Locate the cell with the specified text and output its (X, Y) center coordinate. 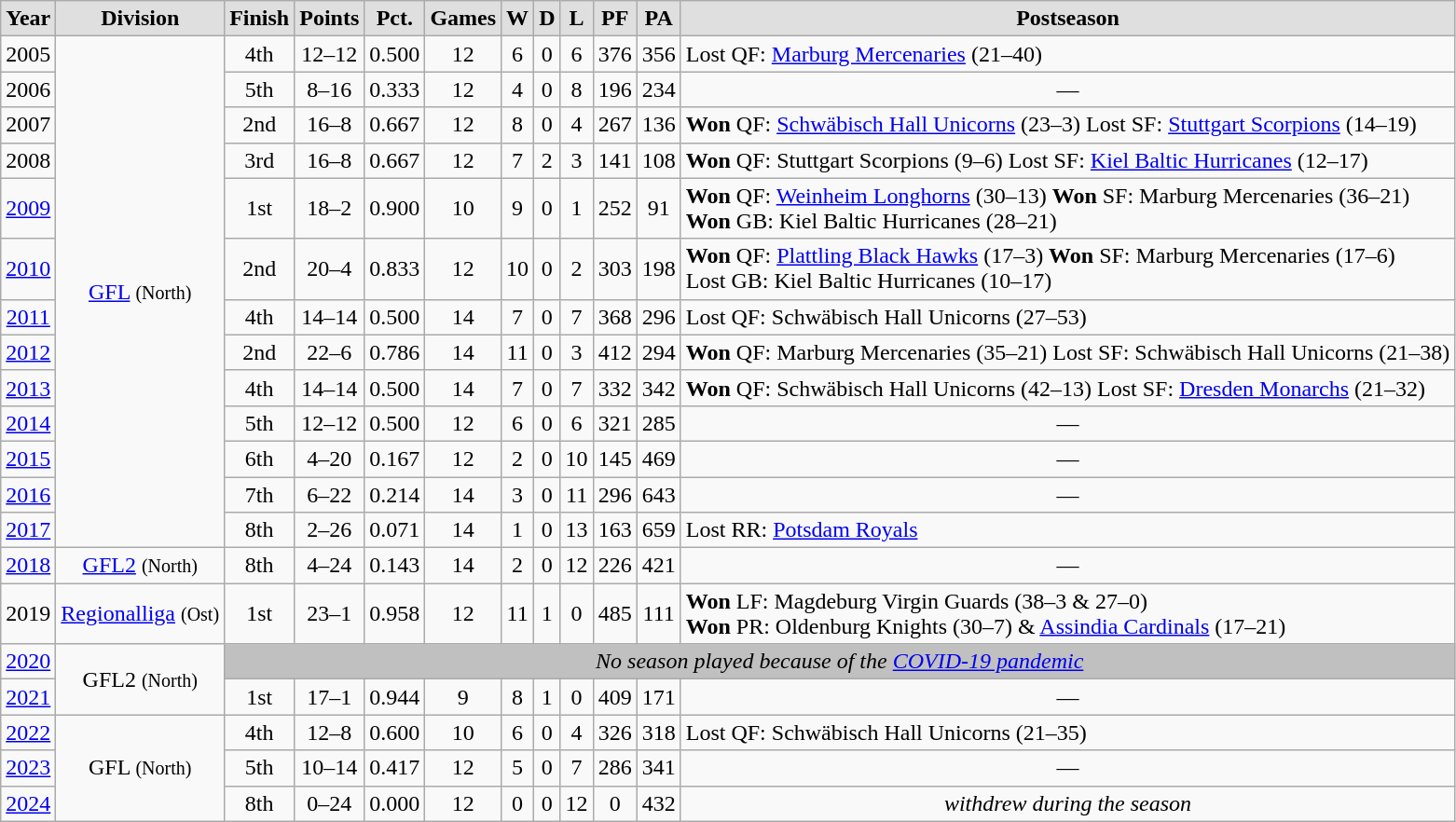
5 (518, 768)
withdrew during the season (1068, 803)
0.833 (395, 268)
141 (615, 160)
2–26 (330, 530)
W (518, 19)
485 (615, 613)
163 (615, 530)
3rd (259, 160)
2023 (28, 768)
2005 (28, 54)
6th (259, 459)
2020 (28, 662)
294 (658, 352)
6–22 (330, 495)
18–2 (330, 209)
267 (615, 125)
Postseason (1068, 19)
356 (658, 54)
91 (658, 209)
Year (28, 19)
111 (658, 613)
234 (658, 89)
0.214 (395, 495)
0.167 (395, 459)
0.333 (395, 89)
Won QF: Marburg Mercenaries (35–21) Lost SF: Schwäbisch Hall Unicorns (21–38) (1068, 352)
22–6 (330, 352)
412 (615, 352)
409 (615, 697)
L (576, 19)
0.944 (395, 697)
321 (615, 423)
4–24 (330, 566)
7th (259, 495)
Points (330, 19)
0.958 (395, 613)
2019 (28, 613)
2007 (28, 125)
8–16 (330, 89)
4–20 (330, 459)
17–1 (330, 697)
Finish (259, 19)
Won LF: Magdeburg Virgin Guards (38–3 & 27–0) Won PR: Oldenburg Knights (30–7) & Assindia Cardinals (17–21) (1068, 613)
643 (658, 495)
PA (658, 19)
0.071 (395, 530)
469 (658, 459)
Won QF: Schwäbisch Hall Unicorns (42–13) Lost SF: Dresden Monarchs (21–32) (1068, 388)
Division (140, 19)
2017 (28, 530)
2010 (28, 268)
2024 (28, 803)
D (547, 19)
286 (615, 768)
2012 (28, 352)
252 (615, 209)
376 (615, 54)
2013 (28, 388)
Won QF: Stuttgart Scorpions (9–6) Lost SF: Kiel Baltic Hurricanes (12–17) (1068, 160)
13 (576, 530)
10–14 (330, 768)
171 (658, 697)
318 (658, 733)
20–4 (330, 268)
108 (658, 160)
2011 (28, 317)
341 (658, 768)
Games (463, 19)
285 (658, 423)
Lost QF: Marburg Mercenaries (21–40) (1068, 54)
2009 (28, 209)
Regionalliga (Ost) (140, 613)
Lost RR: Potsdam Royals (1068, 530)
2008 (28, 160)
2016 (28, 495)
Won QF: Weinheim Longhorns (30–13) Won SF: Marburg Mercenaries (36–21) Won GB: Kiel Baltic Hurricanes (28–21) (1068, 209)
198 (658, 268)
2021 (28, 697)
659 (658, 530)
12–8 (330, 733)
Won QF: Plattling Black Hawks (17–3) Won SF: Marburg Mercenaries (17–6) Lost GB: Kiel Baltic Hurricanes (10–17) (1068, 268)
0.600 (395, 733)
0.000 (395, 803)
421 (658, 566)
Won QF: Schwäbisch Hall Unicorns (23–3) Lost SF: Stuttgart Scorpions (14–19) (1068, 125)
342 (658, 388)
23–1 (330, 613)
0.786 (395, 352)
PF (615, 19)
2022 (28, 733)
432 (658, 803)
326 (615, 733)
Pct. (395, 19)
0.417 (395, 768)
332 (615, 388)
196 (615, 89)
0.143 (395, 566)
368 (615, 317)
0.900 (395, 209)
226 (615, 566)
2018 (28, 566)
Lost QF: Schwäbisch Hall Unicorns (21–35) (1068, 733)
Lost QF: Schwäbisch Hall Unicorns (27–53) (1068, 317)
No season played because of the COVID-19 pandemic (840, 662)
0–24 (330, 803)
303 (615, 268)
2015 (28, 459)
145 (615, 459)
2014 (28, 423)
2006 (28, 89)
136 (658, 125)
